Locate the cell with the specified text and output its [X, Y] center coordinate. 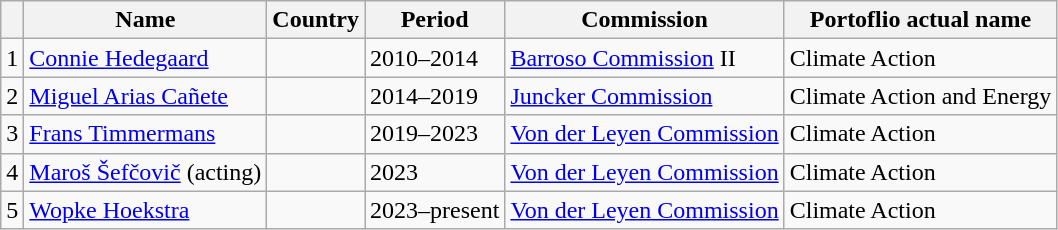
Juncker Commission [644, 96]
5 [12, 210]
Connie Hedegaard [146, 58]
Portoflio actual name [920, 20]
1 [12, 58]
Commission [644, 20]
4 [12, 172]
Climate Action and Energy [920, 96]
2023–present [435, 210]
3 [12, 134]
2014–2019 [435, 96]
Period [435, 20]
Maroš Šefčovič (acting) [146, 172]
2010–2014 [435, 58]
Wopke Hoekstra [146, 210]
2 [12, 96]
2023 [435, 172]
2019–2023 [435, 134]
Barroso Commission II [644, 58]
Miguel Arias Cañete [146, 96]
Country [316, 20]
Name [146, 20]
Frans Timmermans [146, 134]
